Determine the (X, Y) coordinate at the center of the cell enclosing the given text.  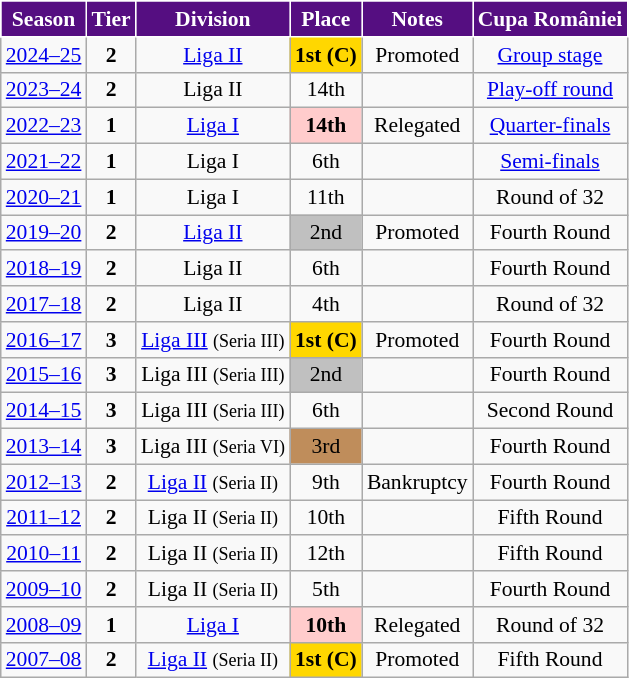
2010–11 (44, 554)
2020–21 (44, 197)
2014–15 (44, 411)
2008–09 (44, 625)
2011–12 (44, 518)
2018–19 (44, 269)
2016–17 (44, 340)
2012–13 (44, 482)
Tier (110, 19)
Group stage (550, 55)
2023–24 (44, 90)
Bankruptcy (418, 482)
2017–18 (44, 304)
2024–25 (44, 55)
2015–16 (44, 375)
2022–23 (44, 126)
Notes (418, 19)
11th (326, 197)
Cupa României (550, 19)
Division (213, 19)
2007–08 (44, 660)
Liga III (Seria VI) (213, 447)
2009–10 (44, 589)
Second Round (550, 411)
2021–22 (44, 162)
9th (326, 482)
Play-off round (550, 90)
Quarter-finals (550, 126)
5th (326, 589)
2013–14 (44, 447)
2019–20 (44, 233)
Season (44, 19)
4th (326, 304)
Semi-finals (550, 162)
12th (326, 554)
3rd (326, 447)
Place (326, 19)
